Pinpoint the cell where the given text exists, returning its [X, Y] midpoint coordinate. 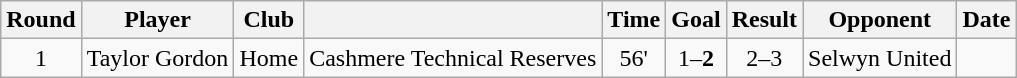
Taylor Gordon [158, 58]
1–2 [696, 58]
Selwyn United [880, 58]
1 [41, 58]
Time [634, 20]
Goal [696, 20]
Player [158, 20]
Round [41, 20]
Cashmere Technical Reserves [453, 58]
2–3 [764, 58]
Home [269, 58]
56' [634, 58]
Opponent [880, 20]
Date [986, 20]
Result [764, 20]
Club [269, 20]
